Output the [x, y] coordinate of the center of the cell containing the given text.  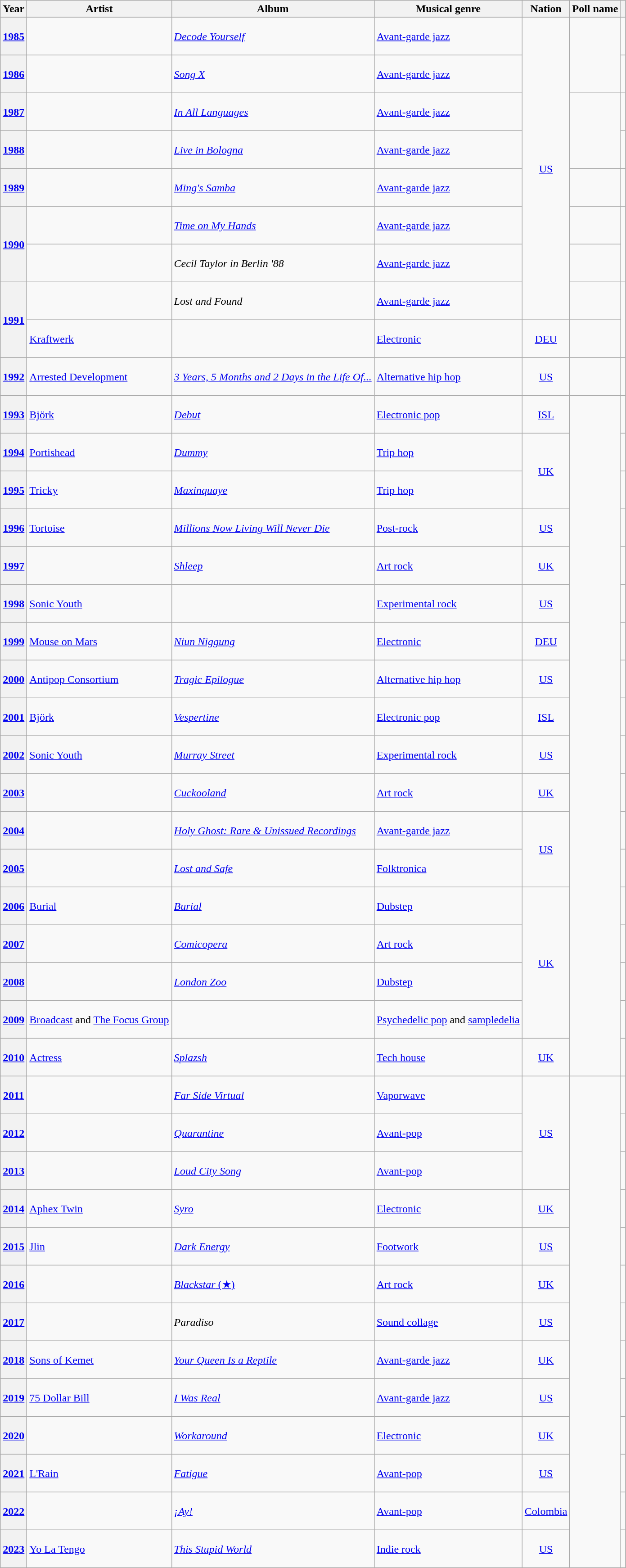
Comicopera [273, 944]
Yo La Tengo [99, 1549]
L'Rain [99, 1473]
Loud City Song [273, 1171]
2006 [14, 906]
2011 [14, 1095]
2022 [14, 1511]
This Stupid World [273, 1549]
2017 [14, 1322]
1997 [14, 566]
1999 [14, 642]
Lost and Safe [273, 868]
Workaround [273, 1436]
Sons of Kemet [99, 1360]
Cecil Taylor in Berlin '88 [273, 263]
Nation [546, 9]
Vaporwave [448, 1095]
Far Side Virtual [273, 1095]
Post-rock [448, 528]
2001 [14, 717]
Song X [273, 74]
Shleep [273, 566]
1992 [14, 377]
2010 [14, 1057]
Live in Bologna [273, 150]
London Zoo [273, 982]
Footwork [448, 1247]
Splazsh [273, 1057]
Syro [273, 1209]
Poll name [595, 9]
2000 [14, 679]
2005 [14, 868]
2014 [14, 1209]
2020 [14, 1436]
Year [14, 9]
Maxinquaye [273, 490]
Dummy [273, 452]
Tech house [448, 1057]
2008 [14, 982]
1986 [14, 74]
Dark Energy [273, 1247]
¡Ay! [273, 1511]
Time on My Hands [273, 226]
Portishead [99, 452]
Lost and Found [273, 301]
Murray Street [273, 755]
Millions Now Living Will Never Die [273, 528]
Colombia [546, 1511]
75 Dollar Bill [99, 1398]
Quarantine [273, 1133]
Album [273, 9]
Kraftwerk [99, 339]
2002 [14, 755]
1990 [14, 244]
2012 [14, 1133]
Tricky [99, 490]
1996 [14, 528]
Jlin [99, 1247]
Actress [99, 1057]
Debut [273, 415]
Musical genre [448, 9]
Decode Yourself [273, 36]
2021 [14, 1473]
2004 [14, 831]
1987 [14, 112]
1994 [14, 452]
Niun Niggung [273, 642]
1985 [14, 36]
Arrested Development [99, 377]
1991 [14, 320]
Fatigue [273, 1473]
Paradiso [273, 1322]
2007 [14, 944]
Your Queen Is a Reptile [273, 1360]
Antipop Consortium [99, 679]
Holy Ghost: Rare & Unissued Recordings [273, 831]
Broadcast and The Focus Group [99, 1020]
3 Years, 5 Months and 2 Days in the Life Of... [273, 377]
Aphex Twin [99, 1209]
Mouse on Mars [99, 642]
Sound collage [448, 1322]
Blackstar (★) [273, 1284]
Vespertine [273, 717]
Psychedelic pop and sampledelia [448, 1020]
Indie rock [448, 1549]
Tragic Epilogue [273, 679]
I Was Real [273, 1398]
Folktronica [448, 868]
2013 [14, 1171]
2023 [14, 1549]
1993 [14, 415]
1998 [14, 604]
2003 [14, 793]
2009 [14, 1020]
2015 [14, 1247]
1995 [14, 490]
Ming's Samba [273, 188]
2018 [14, 1360]
Artist [99, 9]
Cuckooland [273, 793]
2019 [14, 1398]
1988 [14, 150]
Tortoise [99, 528]
In All Languages [273, 112]
1989 [14, 188]
2016 [14, 1284]
